Output the (x, y) coordinate of the center of the cell containing the given text.  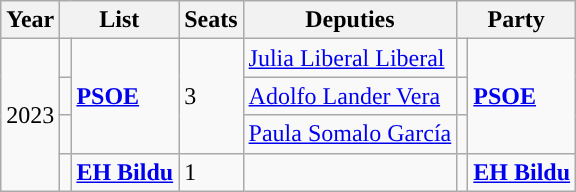
Deputies (350, 20)
Seats (211, 20)
Julia Liberal Liberal (350, 58)
2023 (30, 115)
Party (516, 20)
Paula Somalo García (350, 134)
List (120, 20)
Year (30, 20)
3 (211, 96)
1 (211, 172)
Adolfo Lander Vera (350, 96)
